Provide the (x, y) coordinate of the cell's center where the given text is located.  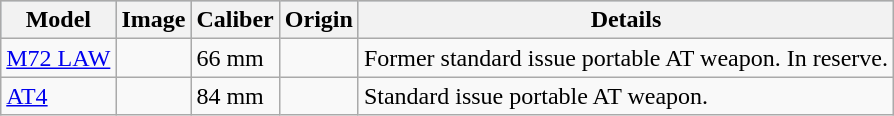
Standard issue portable AT weapon. (626, 96)
AT4 (58, 96)
Former standard issue portable AT weapon. In reserve. (626, 58)
66 mm (235, 58)
Model (58, 20)
Details (626, 20)
M72 LAW (58, 58)
Caliber (235, 20)
Origin (318, 20)
84 mm (235, 96)
Image (154, 20)
